Return (x, y) of the center of cell containing provided text 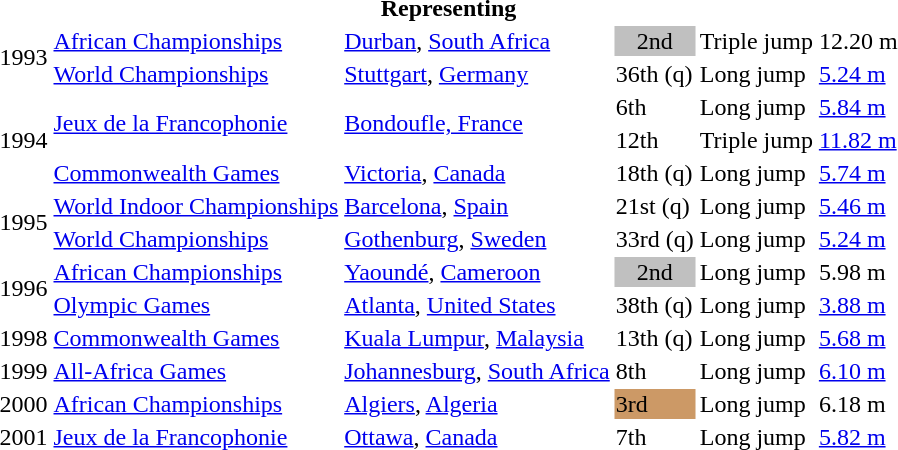
World Indoor Championships (196, 206)
Stuttgart, Germany (478, 74)
18th (q) (654, 173)
12th (654, 140)
All-Africa Games (196, 371)
3rd (654, 404)
36th (q) (654, 74)
Victoria, Canada (478, 173)
Kuala Lumpur, Malaysia (478, 338)
13th (q) (654, 338)
Barcelona, Spain (478, 206)
Algiers, Algeria (478, 404)
Olympic Games (196, 305)
33rd (q) (654, 239)
6th (654, 107)
Johannesburg, South Africa (478, 371)
8th (654, 371)
38th (q) (654, 305)
Jeux de la Francophonie (196, 124)
21st (q) (654, 206)
Bondoufle, France (478, 124)
Yaoundé, Cameroon (478, 272)
Durban, South Africa (478, 41)
Atlanta, United States (478, 305)
Gothenburg, Sweden (478, 239)
